Identify which cell holds the provided text, then report its [x, y] central coordinate. 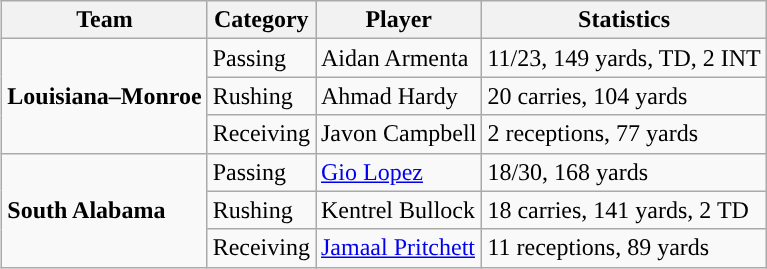
Aidan Armenta [399, 58]
Jamaal Pritchett [399, 248]
South Alabama [104, 210]
Statistics [624, 20]
Louisiana–Monroe [104, 96]
Ahmad Hardy [399, 96]
Kentrel Bullock [399, 210]
11/23, 149 yards, TD, 2 INT [624, 58]
18 carries, 141 yards, 2 TD [624, 210]
11 receptions, 89 yards [624, 248]
2 receptions, 77 yards [624, 134]
Gio Lopez [399, 172]
18/30, 168 yards [624, 172]
Javon Campbell [399, 134]
Player [399, 20]
Team [104, 20]
20 carries, 104 yards [624, 96]
Category [261, 20]
